Extract the [X, Y] coordinate from the center of the cell holding the provided text.  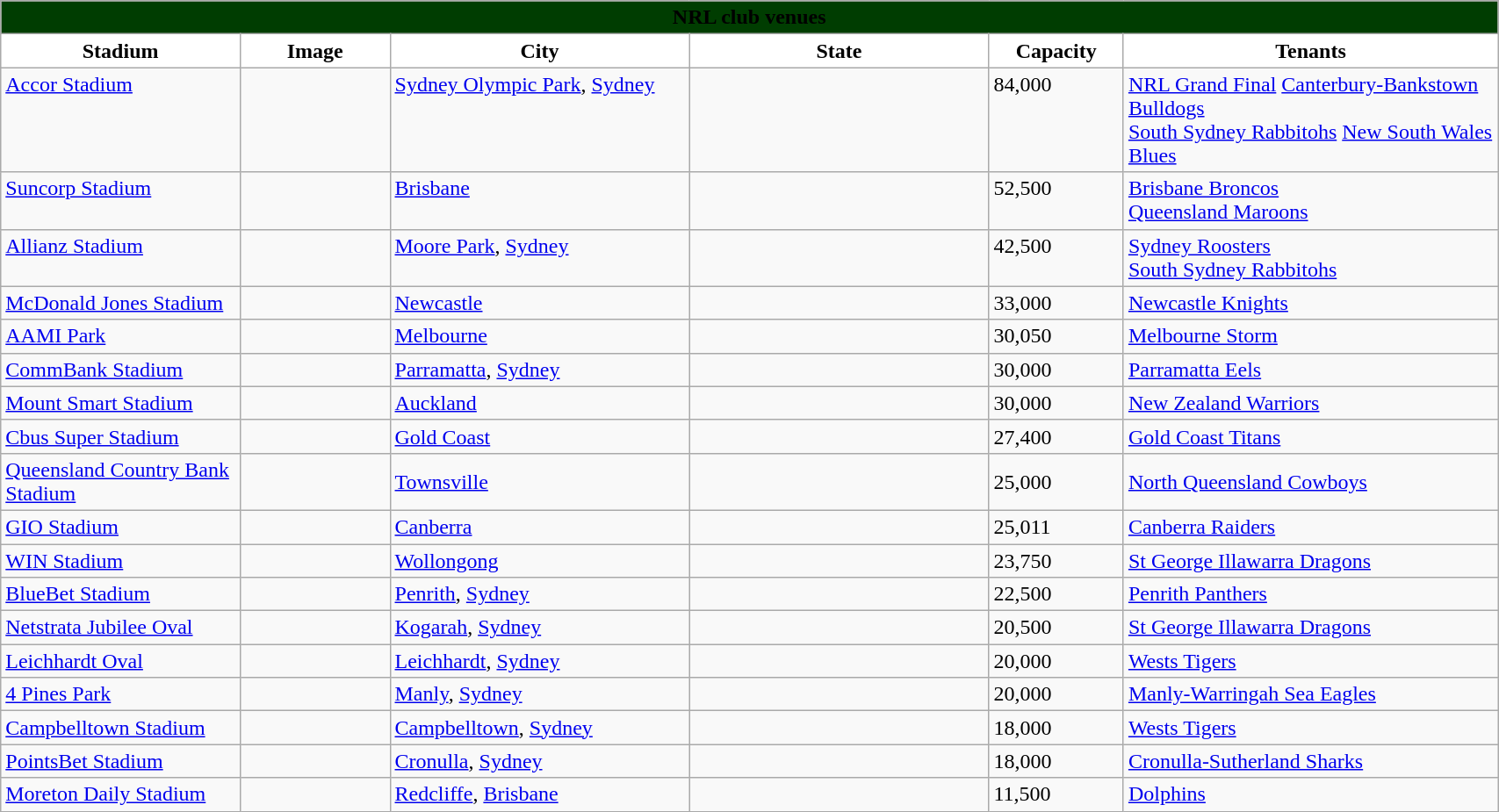
Moore Park, Sydney [539, 258]
Auckland [539, 403]
Allianz Stadium [121, 258]
Gold Coast [539, 436]
Tenants [1310, 51]
20,500 [1056, 628]
Campbelltown, Sydney [539, 728]
33,000 [1056, 303]
Canberra Raiders [1310, 527]
25,011 [1056, 527]
Penrith Panthers [1310, 594]
Redcliffe, Brisbane [539, 794]
30,050 [1056, 336]
City [539, 51]
Canberra [539, 527]
Sydney Olympic Park, Sydney [539, 119]
North Queensland Cowboys [1310, 481]
Cbus Super Stadium [121, 436]
Leichhardt Oval [121, 661]
Gold Coast Titans [1310, 436]
42,500 [1056, 258]
4 Pines Park [121, 694]
Manly-Warringah Sea Eagles [1310, 694]
Capacity [1056, 51]
Parramatta, Sydney [539, 370]
25,000 [1056, 481]
27,400 [1056, 436]
NRL club venues [750, 18]
McDonald Jones Stadium [121, 303]
Cronulla-Sutherland Sharks [1310, 761]
GIO Stadium [121, 527]
Manly, Sydney [539, 694]
New Zealand Warriors [1310, 403]
PointsBet Stadium [121, 761]
NRL Grand Final Canterbury-Bankstown Bulldogs South Sydney Rabbitohs New South Wales Blues [1310, 119]
Newcastle [539, 303]
Moreton Daily Stadium [121, 794]
Campbelltown Stadium [121, 728]
Cronulla, Sydney [539, 761]
52,500 [1056, 200]
Melbourne [539, 336]
Suncorp Stadium [121, 200]
BlueBet Stadium [121, 594]
Townsville [539, 481]
Parramatta Eels [1310, 370]
Stadium [121, 51]
State [840, 51]
Melbourne Storm [1310, 336]
11,500 [1056, 794]
Netstrata Jubilee Oval [121, 628]
84,000 [1056, 119]
Accor Stadium [121, 119]
Brisbane Broncos Queensland Maroons [1310, 200]
Queensland Country Bank Stadium [121, 481]
Image [315, 51]
Sydney Roosters South Sydney Rabbitohs [1310, 258]
Dolphins [1310, 794]
Brisbane [539, 200]
22,500 [1056, 594]
23,750 [1056, 561]
Leichhardt, Sydney [539, 661]
Kogarah, Sydney [539, 628]
Newcastle Knights [1310, 303]
CommBank Stadium [121, 370]
Penrith, Sydney [539, 594]
Mount Smart Stadium [121, 403]
Wollongong [539, 561]
WIN Stadium [121, 561]
AAMI Park [121, 336]
